Search for the cell housing the specified text and yield its (x, y) center coordinate. 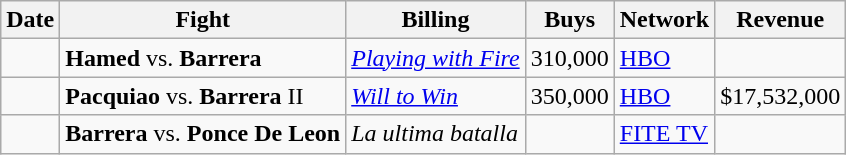
Pacquiao vs. Barrera II (203, 96)
Will to Win (436, 96)
Date (30, 20)
Hamed vs. Barrera (203, 58)
Billing (436, 20)
$17,532,000 (780, 96)
Network (664, 20)
350,000 (570, 96)
FITE TV (664, 134)
310,000 (570, 58)
Fight (203, 20)
Playing with Fire (436, 58)
Revenue (780, 20)
La ultima batalla (436, 134)
Buys (570, 20)
Barrera vs. Ponce De Leon (203, 134)
